Locate the cell with the specified text and output its [X, Y] center coordinate. 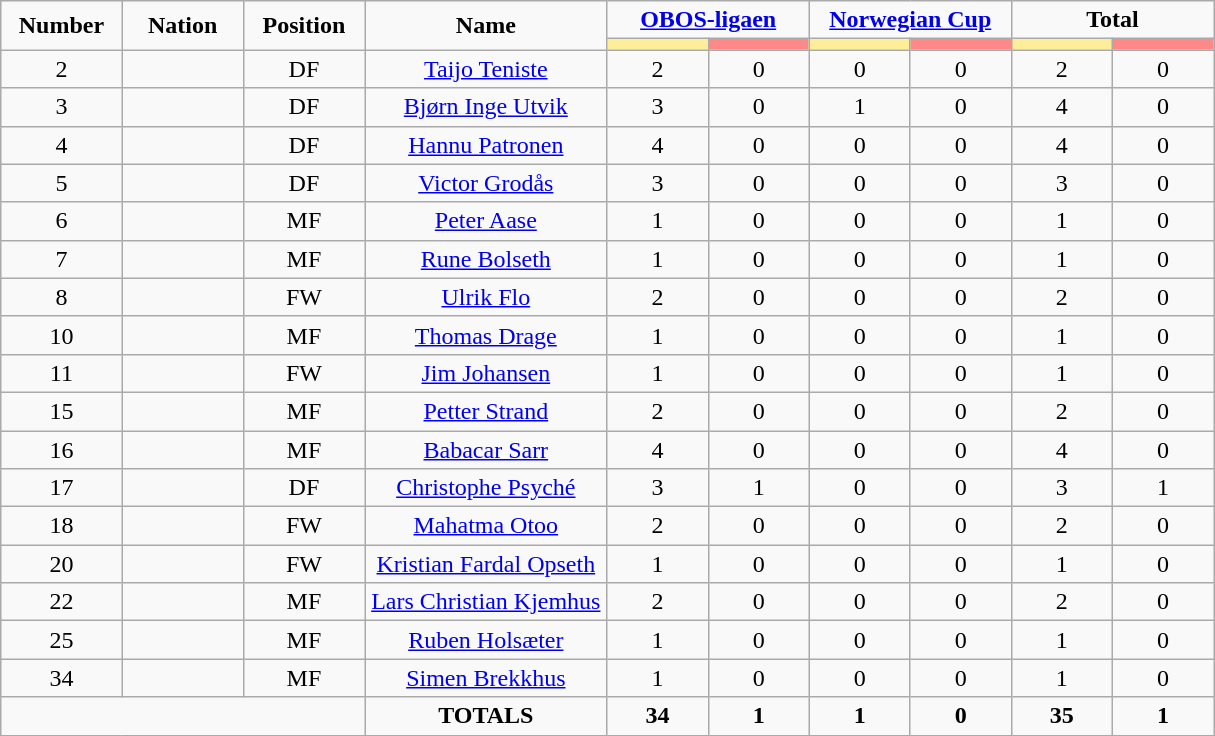
22 [62, 602]
Kristian Fardal Opseth [486, 564]
Number [62, 26]
Jim Johansen [486, 373]
Norwegian Cup [910, 20]
8 [62, 297]
17 [62, 488]
Bjørn Inge Utvik [486, 107]
20 [62, 564]
Christophe Psyché [486, 488]
25 [62, 640]
OBOS-ligaen [708, 20]
Total [1112, 20]
Lars Christian Kjemhus [486, 602]
Ruben Holsæter [486, 640]
Simen Brekkhus [486, 678]
Victor Grodås [486, 183]
18 [62, 526]
7 [62, 259]
Hannu Patronen [486, 145]
10 [62, 335]
Taijo Teniste [486, 69]
Peter Aase [486, 221]
6 [62, 221]
Mahatma Otoo [486, 526]
Babacar Sarr [486, 449]
5 [62, 183]
Nation [182, 26]
Position [304, 26]
Thomas Drage [486, 335]
TOTALS [486, 716]
Rune Bolseth [486, 259]
11 [62, 373]
Ulrik Flo [486, 297]
15 [62, 411]
35 [1062, 716]
Name [486, 26]
Petter Strand [486, 411]
16 [62, 449]
